Output the (x, y) coordinate of the center of the cell containing the given text.  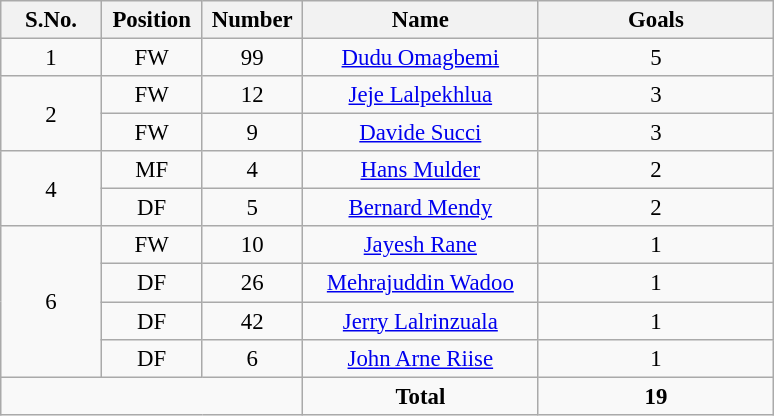
Position (152, 20)
26 (252, 283)
10 (252, 245)
Jeje Lalpekhlua (421, 95)
Number (252, 20)
Mehrajuddin Wadoo (421, 283)
19 (656, 396)
99 (252, 58)
Name (421, 20)
John Arne Riise (421, 358)
Hans Mulder (421, 170)
12 (252, 95)
Bernard Mendy (421, 208)
MF (152, 170)
S.No. (52, 20)
9 (252, 133)
Jerry Lalrinzuala (421, 321)
Total (421, 396)
Goals (656, 20)
Jayesh Rane (421, 245)
Dudu Omagbemi (421, 58)
Davide Succi (421, 133)
42 (252, 321)
